Find where the given text appears and provide that cell's center as (x, y) coordinate. 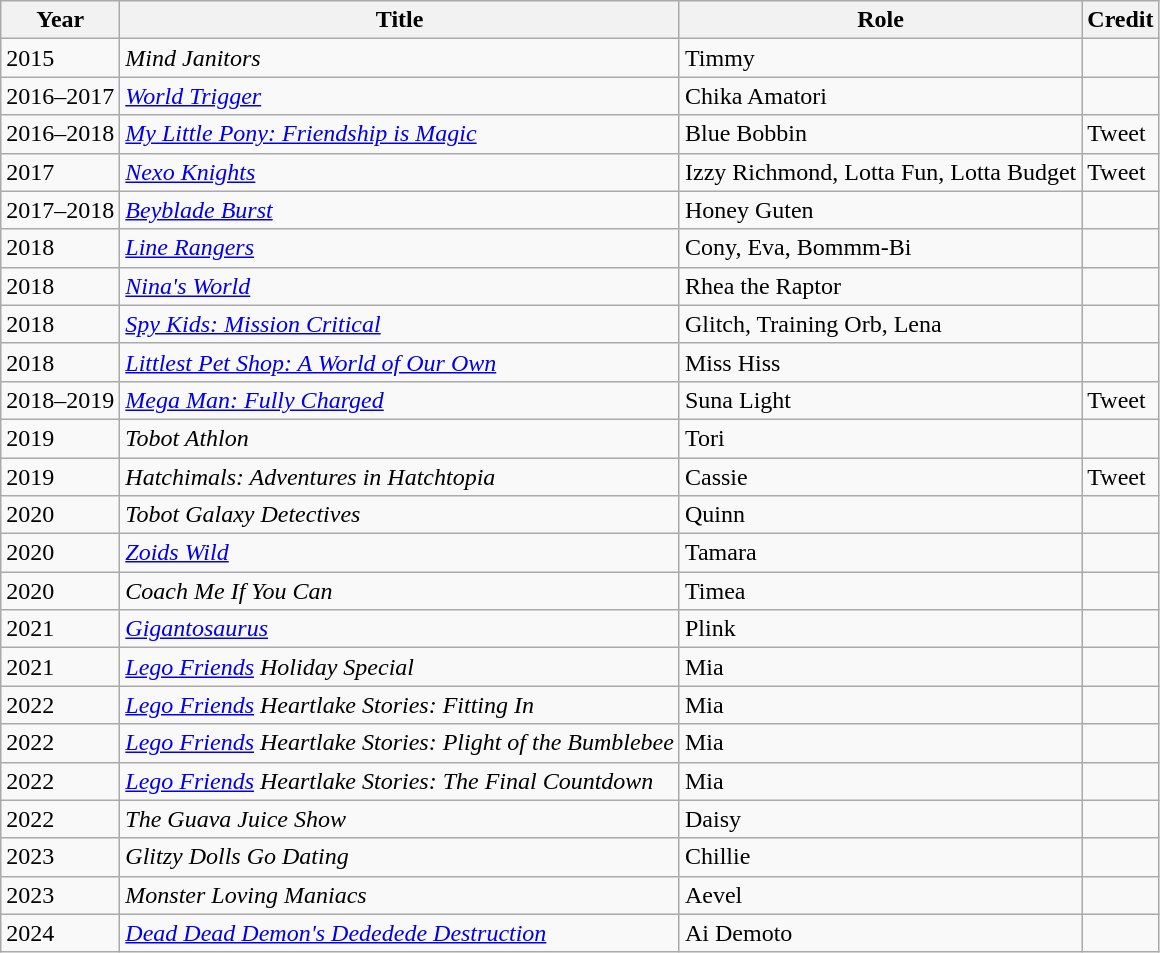
Chillie (880, 857)
Dead Dead Demon's Dededede Destruction (400, 933)
Timmy (880, 58)
Lego Friends Heartlake Stories: Fitting In (400, 705)
Mega Man: Fully Charged (400, 400)
Glitch, Training Orb, Lena (880, 324)
Gigantosaurus (400, 629)
2018–2019 (60, 400)
Mind Janitors (400, 58)
The Guava Juice Show (400, 819)
Chika Amatori (880, 96)
Nexo Knights (400, 172)
Blue Bobbin (880, 134)
2016–2017 (60, 96)
Lego Friends Holiday Special (400, 667)
2016–2018 (60, 134)
Plink (880, 629)
Zoids Wild (400, 553)
Glitzy Dolls Go Dating (400, 857)
Cony, Eva, Bommm-Bi (880, 248)
Year (60, 20)
Tobot Galaxy Detectives (400, 515)
Title (400, 20)
Littlest Pet Shop: A World of Our Own (400, 362)
Spy Kids: Mission Critical (400, 324)
Miss Hiss (880, 362)
2017 (60, 172)
Tobot Athlon (400, 438)
Hatchimals: Adventures in Hatchtopia (400, 477)
World Trigger (400, 96)
Aevel (880, 895)
Tamara (880, 553)
Monster Loving Maniacs (400, 895)
2015 (60, 58)
Quinn (880, 515)
Lego Friends Heartlake Stories: The Final Countdown (400, 781)
Honey Guten (880, 210)
Daisy (880, 819)
2024 (60, 933)
Role (880, 20)
Timea (880, 591)
Coach Me If You Can (400, 591)
Tori (880, 438)
2017–2018 (60, 210)
Suna Light (880, 400)
My Little Pony: Friendship is Magic (400, 134)
Izzy Richmond, Lotta Fun, Lotta Budget (880, 172)
Ai Demoto (880, 933)
Line Rangers (400, 248)
Beyblade Burst (400, 210)
Nina's World (400, 286)
Credit (1120, 20)
Cassie (880, 477)
Lego Friends Heartlake Stories: Plight of the Bumblebee (400, 743)
Rhea the Raptor (880, 286)
